Extract the [X, Y] coordinate from the center of the cell holding the provided text.  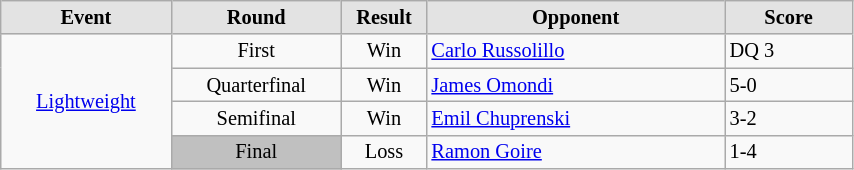
Loss [384, 152]
Ramon Goire [576, 152]
5-0 [789, 85]
Round [256, 17]
3-2 [789, 118]
Final [256, 152]
Score [789, 17]
1-4 [789, 152]
Carlo Russolillo [576, 51]
James Omondi [576, 85]
Emil Chuprenski [576, 118]
Semifinal [256, 118]
Quarterfinal [256, 85]
Opponent [576, 17]
Event [86, 17]
Result [384, 17]
DQ 3 [789, 51]
Lightweight [86, 102]
First [256, 51]
